Detect which cell encompasses the target text, then output its [X, Y] center coordinate. 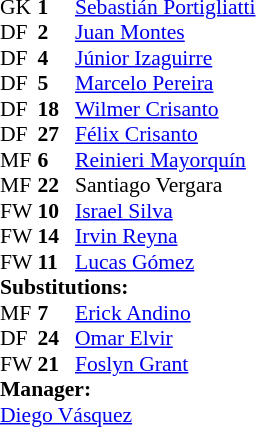
7 [57, 313]
Lucas Gómez [165, 262]
4 [57, 58]
Félix Crisanto [165, 135]
22 [57, 185]
Irvin Reyna [165, 237]
2 [57, 33]
Erick Andino [165, 313]
Wilmer Crisanto [165, 109]
27 [57, 135]
Reinieri Mayorquín [165, 160]
11 [57, 262]
10 [57, 211]
Substitutions: [128, 287]
Juan Montes [165, 33]
24 [57, 339]
Santiago Vergara [165, 185]
18 [57, 109]
Manager: [128, 389]
Júnior Izaguirre [165, 58]
Foslyn Grant [165, 364]
21 [57, 364]
14 [57, 237]
Israel Silva [165, 211]
6 [57, 160]
5 [57, 83]
Marcelo Pereira [165, 83]
Omar Elvir [165, 339]
